Search for the cell housing the specified text and yield its (x, y) center coordinate. 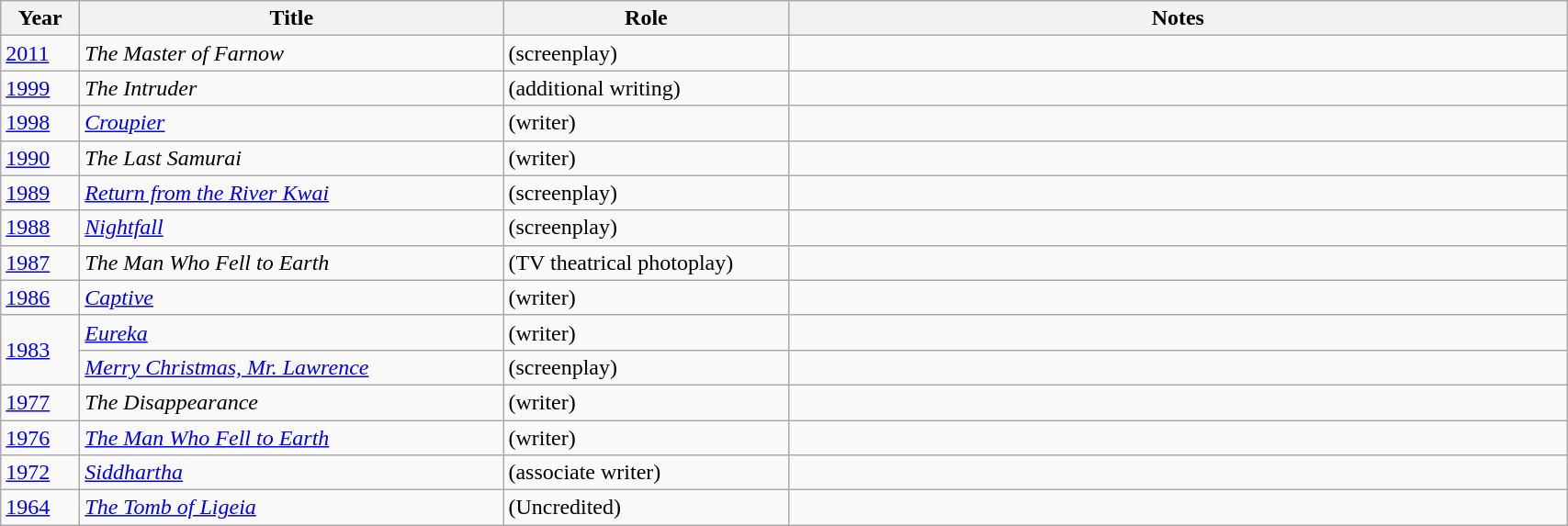
Siddhartha (292, 473)
The Disappearance (292, 402)
Nightfall (292, 228)
1986 (40, 297)
1998 (40, 123)
1990 (40, 158)
The Intruder (292, 88)
Notes (1178, 18)
(associate writer) (647, 473)
Title (292, 18)
Croupier (292, 123)
Year (40, 18)
The Master of Farnow (292, 53)
The Tomb of Ligeia (292, 508)
1988 (40, 228)
(Uncredited) (647, 508)
1999 (40, 88)
1983 (40, 350)
Return from the River Kwai (292, 193)
(additional writing) (647, 88)
1964 (40, 508)
1976 (40, 438)
Merry Christmas, Mr. Lawrence (292, 367)
1972 (40, 473)
Eureka (292, 332)
Captive (292, 297)
1989 (40, 193)
1977 (40, 402)
1987 (40, 263)
2011 (40, 53)
(TV theatrical photoplay) (647, 263)
Role (647, 18)
The Last Samurai (292, 158)
